For the text-containing cell, return its midpoint in [x, y] coordinate format. 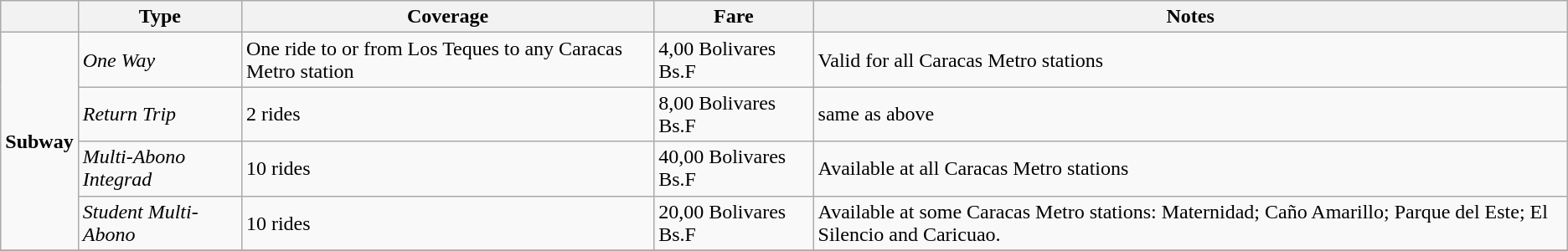
Return Trip [159, 114]
Valid for all Caracas Metro stations [1190, 60]
20,00 Bolivares Bs.F [734, 223]
8,00 Bolivares Bs.F [734, 114]
Subway [39, 141]
Available at some Caracas Metro stations: Maternidad; Caño Amarillo; Parque del Este; El Silencio and Caricuao. [1190, 223]
Fare [734, 17]
One ride to or from Los Teques to any Caracas Metro station [447, 60]
2 rides [447, 114]
4,00 Bolivares Bs.F [734, 60]
40,00 Bolivares Bs.F [734, 169]
Notes [1190, 17]
Coverage [447, 17]
same as above [1190, 114]
One Way [159, 60]
Multi-Abono Integrad [159, 169]
Type [159, 17]
Available at all Caracas Metro stations [1190, 169]
Student Multi-Abono [159, 223]
